For the text-containing cell, return its midpoint in [X, Y] coordinate format. 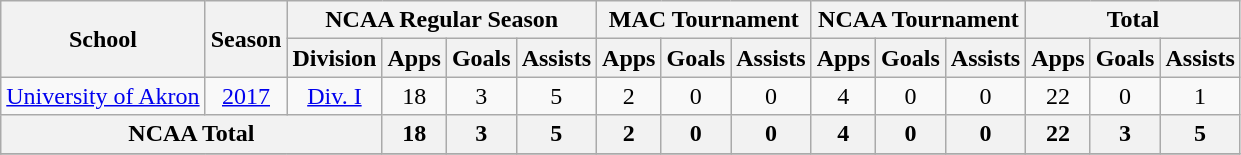
NCAA Tournament [918, 20]
Season [246, 39]
Total [1134, 20]
NCAA Regular Season [442, 20]
Div. I [334, 96]
University of Akron [103, 96]
Division [334, 58]
1 [1200, 96]
2017 [246, 96]
MAC Tournament [704, 20]
School [103, 39]
NCAA Total [192, 134]
